Locate the cell with the specified text and output its [X, Y] center coordinate. 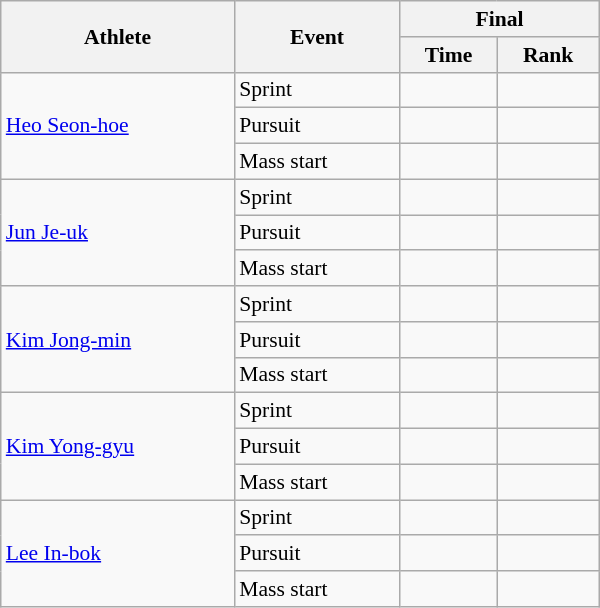
Kim Yong-gyu [118, 446]
Time [448, 55]
Rank [548, 55]
Heo Seon-hoe [118, 126]
Final [500, 19]
Jun Je-uk [118, 232]
Event [317, 36]
Lee In-bok [118, 554]
Athlete [118, 36]
Kim Jong-min [118, 340]
